From the cell containing the given text, extract its center point as (X, Y) coordinate. 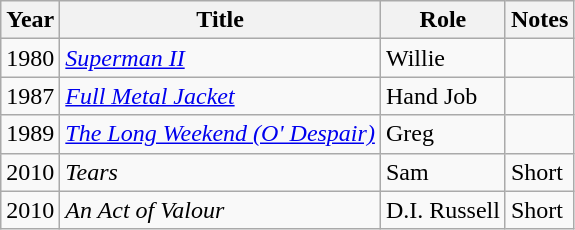
Greg (442, 134)
1989 (30, 134)
Tears (220, 172)
D.I. Russell (442, 210)
Role (442, 20)
Sam (442, 172)
Hand Job (442, 96)
Year (30, 20)
Full Metal Jacket (220, 96)
Willie (442, 58)
Title (220, 20)
1980 (30, 58)
Notes (539, 20)
1987 (30, 96)
Superman II (220, 58)
An Act of Valour (220, 210)
The Long Weekend (O' Despair) (220, 134)
